Identify which cell holds the provided text, then report its [x, y] central coordinate. 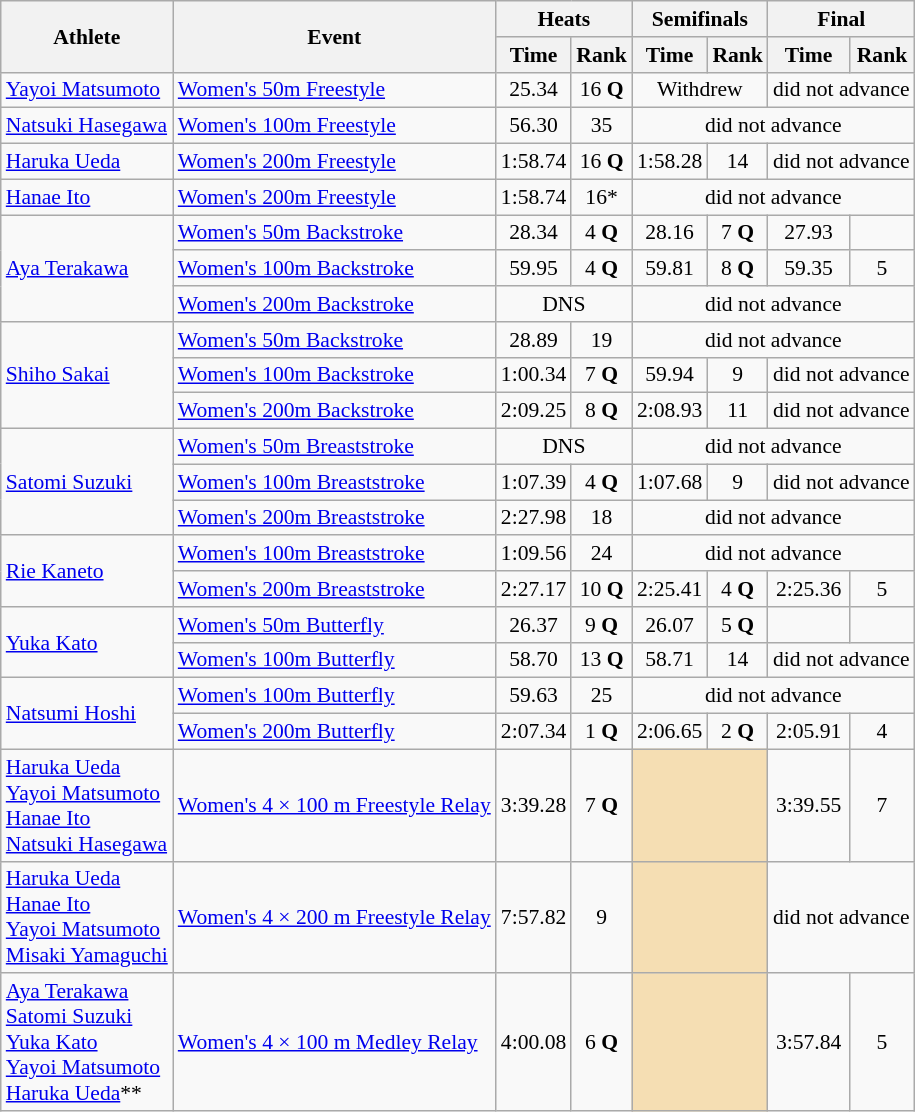
6 Q [602, 1043]
Withdrew [700, 90]
9 Q [602, 625]
Yuka Kato [87, 642]
2:27.98 [534, 518]
Natsumi Hoshi [87, 714]
3:57.84 [808, 1043]
Haruka UedaHanae ItoYayoi MatsumotoMisaki Yamaguchi [87, 917]
Event [334, 36]
1:09.56 [534, 554]
Athlete [87, 36]
1:07.68 [670, 482]
Women's 200m Butterfly [334, 732]
59.63 [534, 696]
35 [602, 126]
19 [602, 340]
13 Q [602, 660]
26.07 [670, 625]
Shiho Sakai [87, 376]
Aya Terakawa [87, 268]
Final [842, 19]
10 Q [602, 589]
2:27.17 [534, 589]
2:08.93 [670, 411]
59.81 [670, 269]
16* [602, 197]
Haruka Ueda [87, 162]
3:39.28 [534, 805]
2:05.91 [808, 732]
28.89 [534, 340]
1 Q [602, 732]
25.34 [534, 90]
58.71 [670, 660]
1:00.34 [534, 375]
24 [602, 554]
59.95 [534, 269]
3:39.55 [808, 805]
59.35 [808, 269]
26.37 [534, 625]
Hanae Ito [87, 197]
4 [882, 732]
Women's 4 × 100 m Freestyle Relay [334, 805]
Women's 4 × 200 m Freestyle Relay [334, 917]
7:57.82 [534, 917]
5 Q [738, 625]
25 [602, 696]
Semifinals [700, 19]
Women's 50m Freestyle [334, 90]
58.70 [534, 660]
Women's 4 × 100 m Medley Relay [334, 1043]
Natsuki Hasegawa [87, 126]
59.94 [670, 375]
56.30 [534, 126]
18 [602, 518]
11 [738, 411]
1:58.28 [670, 162]
Women's 100m Freestyle [334, 126]
2 Q [738, 732]
2:07.34 [534, 732]
2:25.36 [808, 589]
7 [882, 805]
2:25.41 [670, 589]
2:06.65 [670, 732]
4:00.08 [534, 1043]
Yayoi Matsumoto [87, 90]
2:09.25 [534, 411]
Rie Kaneto [87, 572]
27.93 [808, 233]
Haruka UedaYayoi MatsumotoHanae ItoNatsuki Hasegawa [87, 805]
Heats [564, 19]
28.16 [670, 233]
Women's 50m Butterfly [334, 625]
Satomi Suzuki [87, 482]
Aya TerakawaSatomi SuzukiYuka KatoYayoi MatsumotoHaruka Ueda** [87, 1043]
1:07.39 [534, 482]
28.34 [534, 233]
Women's 50m Breaststroke [334, 447]
